For the text-containing cell, return its midpoint in (x, y) coordinate format. 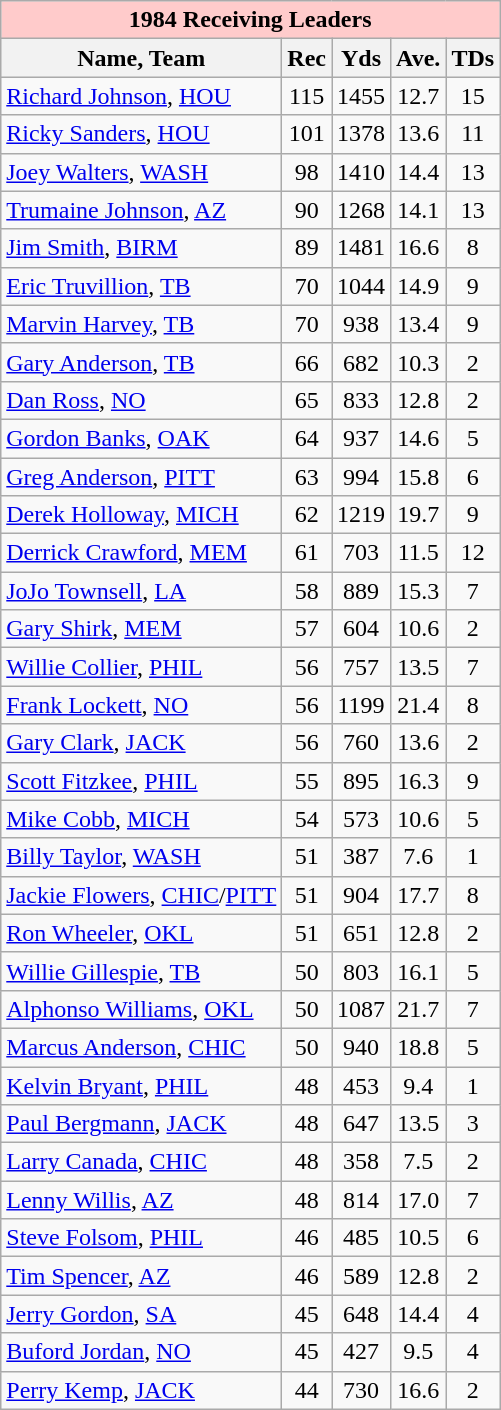
17.0 (418, 1200)
Jerry Gordon, SA (142, 1314)
64 (307, 438)
427 (362, 1352)
15.8 (418, 477)
65 (307, 400)
58 (307, 591)
16.3 (418, 781)
Greg Anderson, PITT (142, 477)
1044 (362, 286)
833 (362, 400)
387 (362, 857)
9.4 (418, 1085)
Billy Taylor, WASH (142, 857)
889 (362, 591)
Steve Folsom, PHIL (142, 1238)
Paul Bergmann, JACK (142, 1124)
44 (307, 1390)
TDs (473, 58)
1984 Receiving Leaders (250, 20)
17.7 (418, 895)
651 (362, 933)
1219 (362, 515)
54 (307, 819)
Eric Truvillion, TB (142, 286)
647 (362, 1124)
Ave. (418, 58)
573 (362, 819)
115 (307, 96)
Marcus Anderson, CHIC (142, 1047)
21.7 (418, 1009)
Scott Fitzkee, PHIL (142, 781)
63 (307, 477)
1481 (362, 248)
938 (362, 324)
3 (473, 1124)
1199 (362, 705)
937 (362, 438)
803 (362, 971)
62 (307, 515)
Alphonso Williams, OKL (142, 1009)
15.3 (418, 591)
98 (307, 172)
Gordon Banks, OAK (142, 438)
1455 (362, 96)
Ron Wheeler, OKL (142, 933)
Buford Jordan, NO (142, 1352)
Perry Kemp, JACK (142, 1390)
66 (307, 362)
682 (362, 362)
14.6 (418, 438)
904 (362, 895)
Gary Clark, JACK (142, 743)
10.5 (418, 1238)
730 (362, 1390)
Mike Cobb, MICH (142, 819)
1087 (362, 1009)
Tim Spencer, AZ (142, 1276)
11.5 (418, 553)
10.3 (418, 362)
90 (307, 210)
1410 (362, 172)
648 (362, 1314)
Richard Johnson, HOU (142, 96)
14.1 (418, 210)
Gary Anderson, TB (142, 362)
Kelvin Bryant, PHIL (142, 1085)
1268 (362, 210)
55 (307, 781)
703 (362, 553)
15 (473, 96)
Derrick Crawford, MEM (142, 553)
Rec (307, 58)
Jim Smith, BIRM (142, 248)
1378 (362, 134)
Marvin Harvey, TB (142, 324)
21.4 (418, 705)
JoJo Townsell, LA (142, 591)
Larry Canada, CHIC (142, 1162)
Trumaine Johnson, AZ (142, 210)
Yds (362, 58)
Willie Collier, PHIL (142, 667)
485 (362, 1238)
757 (362, 667)
18.8 (418, 1047)
57 (307, 629)
Dan Ross, NO (142, 400)
11 (473, 134)
940 (362, 1047)
Name, Team (142, 58)
9.5 (418, 1352)
Frank Lockett, NO (142, 705)
Joey Walters, WASH (142, 172)
994 (362, 477)
Willie Gillespie, TB (142, 971)
Jackie Flowers, CHIC/PITT (142, 895)
Ricky Sanders, HOU (142, 134)
Gary Shirk, MEM (142, 629)
101 (307, 134)
7.6 (418, 857)
604 (362, 629)
61 (307, 553)
Derek Holloway, MICH (142, 515)
12 (473, 553)
589 (362, 1276)
814 (362, 1200)
7.5 (418, 1162)
895 (362, 781)
14.9 (418, 286)
16.1 (418, 971)
760 (362, 743)
453 (362, 1085)
89 (307, 248)
19.7 (418, 515)
13.4 (418, 324)
Lenny Willis, AZ (142, 1200)
12.7 (418, 96)
358 (362, 1162)
